Extract the (x, y) coordinate from the center of the cell holding the provided text.  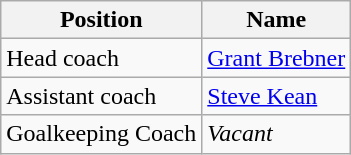
Assistant coach (102, 96)
Vacant (276, 134)
Name (276, 20)
Position (102, 20)
Steve Kean (276, 96)
Head coach (102, 58)
Goalkeeping Coach (102, 134)
Grant Brebner (276, 58)
